Provide the (X, Y) coordinate of the cell's center where the given text is located.  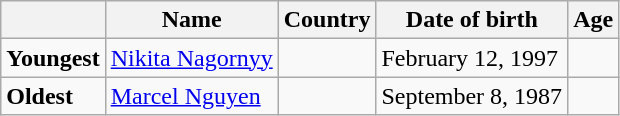
Age (594, 20)
September 8, 1987 (472, 96)
February 12, 1997 (472, 58)
Youngest (53, 58)
Nikita Nagornyy (192, 58)
Marcel Nguyen (192, 96)
Date of birth (472, 20)
Oldest (53, 96)
Country (327, 20)
Name (192, 20)
